Return (X, Y) of the center of cell containing provided text 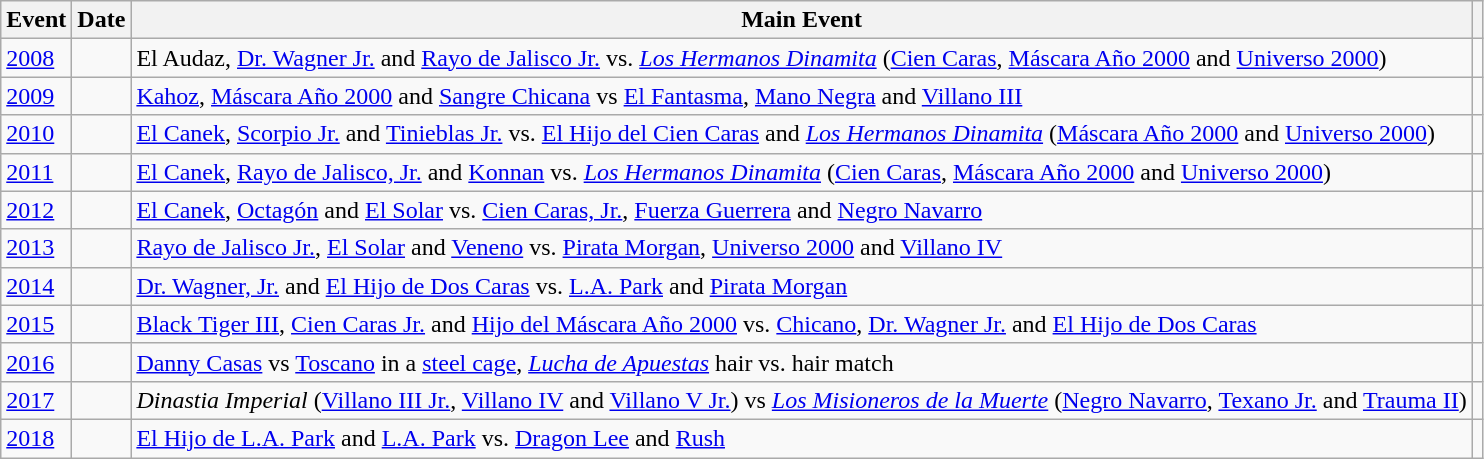
Main Event (802, 20)
El Audaz, Dr. Wagner Jr. and Rayo de Jalisco Jr. vs. Los Hermanos Dinamita (Cien Caras, Máscara Año 2000 and Universo 2000) (802, 58)
Danny Casas vs Toscano in a steel cage, Lucha de Apuestas hair vs. hair match (802, 362)
Dinastia Imperial (Villano III Jr., Villano IV and Villano V Jr.) vs Los Misioneros de la Muerte (Negro Navarro, Texano Jr. and Trauma II) (802, 400)
Dr. Wagner, Jr. and El Hijo de Dos Caras vs. L.A. Park and Pirata Morgan (802, 286)
2018 (36, 438)
Date (102, 20)
2013 (36, 248)
2017 (36, 400)
2012 (36, 210)
El Canek, Rayo de Jalisco, Jr. and Konnan vs. Los Hermanos Dinamita (Cien Caras, Máscara Año 2000 and Universo 2000) (802, 172)
2014 (36, 286)
Kahoz, Máscara Año 2000 and Sangre Chicana vs El Fantasma, Mano Negra and Villano III (802, 96)
2009 (36, 96)
2008 (36, 58)
El Canek, Scorpio Jr. and Tinieblas Jr. vs. El Hijo del Cien Caras and Los Hermanos Dinamita (Máscara Año 2000 and Universo 2000) (802, 134)
2015 (36, 324)
Black Tiger III, Cien Caras Jr. and Hijo del Máscara Año 2000 vs. Chicano, Dr. Wagner Jr. and El Hijo de Dos Caras (802, 324)
2016 (36, 362)
Event (36, 20)
2011 (36, 172)
El Hijo de L.A. Park and L.A. Park vs. Dragon Lee and Rush (802, 438)
El Canek, Octagón and El Solar vs. Cien Caras, Jr., Fuerza Guerrera and Negro Navarro (802, 210)
2010 (36, 134)
Rayo de Jalisco Jr., El Solar and Veneno vs. Pirata Morgan, Universo 2000 and Villano IV (802, 248)
